Capture the cell that displays the provided text and extract its (X, Y) central coordinate. 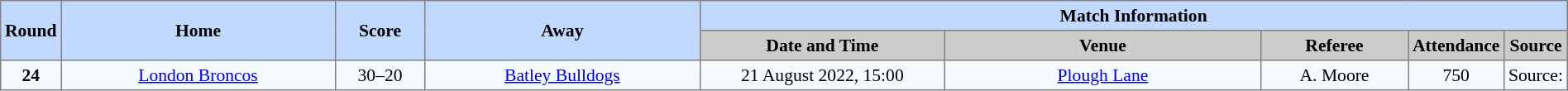
24 (31, 75)
Plough Lane (1103, 75)
750 (1456, 75)
Date and Time (822, 45)
London Broncos (198, 75)
Source (1537, 45)
Away (562, 31)
Home (198, 31)
Score (380, 31)
Venue (1103, 45)
A. Moore (1334, 75)
21 August 2022, 15:00 (822, 75)
Referee (1334, 45)
30–20 (380, 75)
Source: (1537, 75)
Round (31, 31)
Attendance (1456, 45)
Match Information (1133, 16)
Batley Bulldogs (562, 75)
